Scan for the cell matching the given text and deliver its (x, y) coordinate at center. 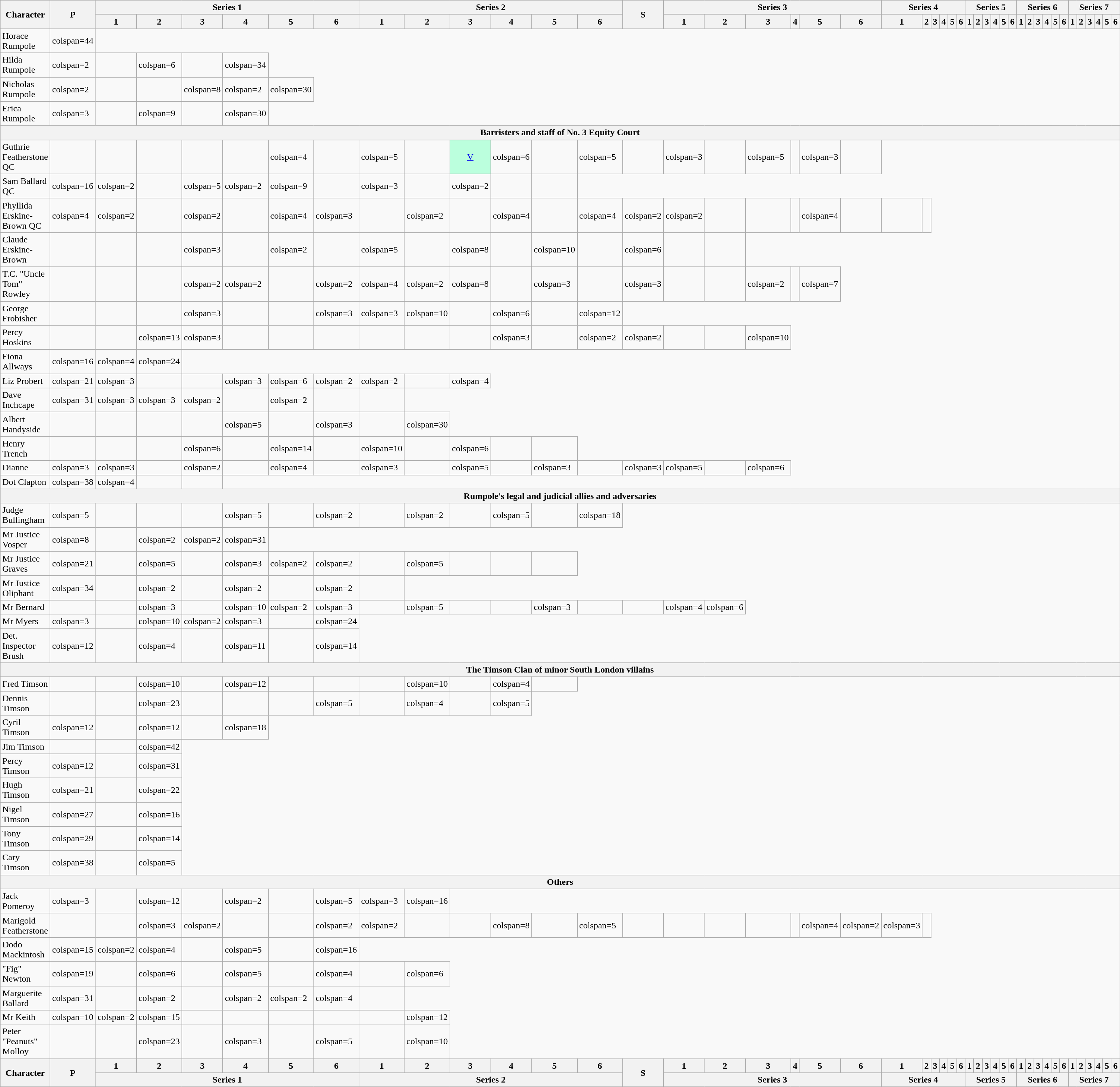
Marigold Featherstone (25, 925)
Nigel Timson (25, 814)
Jim Timson (25, 747)
The Timson Clan of minor South London villains (560, 670)
Dennis Timson (25, 703)
Rumpole's legal and judicial allies and adversaries (560, 496)
Marguerite Ballard (25, 998)
Mr Justice Graves (25, 564)
Nicholas Rumpole (25, 89)
colspan=11 (245, 646)
Tony Timson (25, 839)
Albert Handyside (25, 425)
Others (560, 882)
Mr Keith (25, 1017)
Guthrie Featherstone QC (25, 157)
Judge Bullingham (25, 515)
Peter "Peanuts" Molloy (25, 1042)
Dot Clapton (25, 482)
colspan=29 (73, 839)
Sam Ballard QC (25, 186)
Percy Hoskins (25, 337)
George Frobisher (25, 313)
Fred Timson (25, 684)
Liz Probert (25, 381)
Mr Justice Oliphant (25, 588)
Cyril Timson (25, 728)
colspan=44 (73, 41)
Fiona Allways (25, 362)
Henry Trench (25, 448)
Horace Rumpole (25, 41)
Erica Rumpole (25, 113)
Hugh Timson (25, 790)
Dave Inchcape (25, 400)
Det. Inspector Brush (25, 646)
colspan=13 (159, 337)
colspan=42 (159, 747)
Dodo Mackintosh (25, 950)
Dianne (25, 468)
Mr Myers (25, 621)
colspan=19 (73, 973)
V (470, 157)
"Fig" Newton (25, 973)
colspan=7 (820, 284)
Jack Pomeroy (25, 901)
Mr Bernard (25, 607)
Cary Timson (25, 862)
colspan=27 (73, 814)
Claude Erskine-Brown (25, 249)
Percy Timson (25, 766)
Barristers and staff of No. 3 Equity Court (560, 133)
Mr Justice Vosper (25, 539)
T.C. "Uncle Tom" Rowley (25, 284)
Hilda Rumpole (25, 65)
Phyllida Erskine-Brown QC (25, 215)
colspan=22 (159, 790)
